For the text-containing cell, return its midpoint in [x, y] coordinate format. 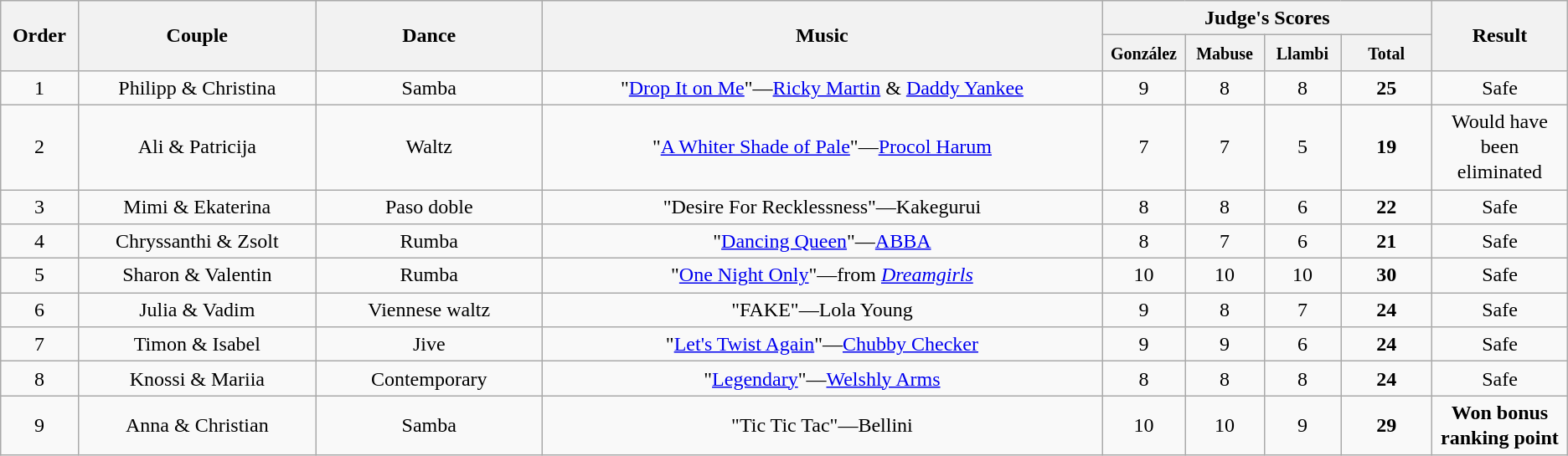
"Desire For Recklessness"—Kakegurui [823, 206]
Sharon & Valentin [197, 276]
Llambi [1302, 54]
Would have been eliminated [1500, 147]
Mimi & Ekaterina [197, 206]
Result [1500, 36]
4 [39, 241]
Ali & Patricija [197, 147]
25 [1387, 87]
2 [39, 147]
Won bonus ranking point [1500, 425]
Dance [429, 36]
"Let's Twist Again"—Chubby Checker [823, 345]
"Tic Tic Tac"—Bellini [823, 425]
Philipp & Christina [197, 87]
30 [1387, 276]
Paso doble [429, 206]
1 [39, 87]
Order [39, 36]
"FAKE"—Lola Young [823, 310]
19 [1387, 147]
"Drop It on Me"—Ricky Martin & Daddy Yankee [823, 87]
29 [1387, 425]
González [1144, 54]
"Legendary"—Welshly Arms [823, 378]
"One Night Only"—from Dreamgirls [823, 276]
Mabuse [1225, 54]
Music [823, 36]
21 [1387, 241]
Knossi & Mariia [197, 378]
Jive [429, 345]
Waltz [429, 147]
"Dancing Queen"—ABBA [823, 241]
Chryssanthi & Zsolt [197, 241]
Contemporary [429, 378]
"A Whiter Shade of Pale"—Procol Harum [823, 147]
Julia & Vadim [197, 310]
Timon & Isabel [197, 345]
3 [39, 206]
Anna & Christian [197, 425]
Judge's Scores [1267, 18]
22 [1387, 206]
Viennese waltz [429, 310]
Couple [197, 36]
Total [1387, 54]
